Return (x, y) of the center of cell containing provided text 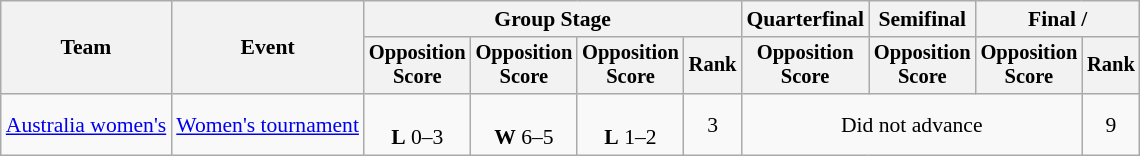
Group Stage (552, 19)
Quarterfinal (805, 19)
9 (1111, 124)
Team (86, 48)
Australia women's (86, 124)
Semifinal (922, 19)
3 (713, 124)
Women's tournament (268, 124)
Did not advance (912, 124)
L 1–2 (630, 124)
W 6–5 (524, 124)
Event (268, 48)
Final / (1058, 19)
L 0–3 (418, 124)
